Output the [X, Y] coordinate of the center of the cell containing the given text.  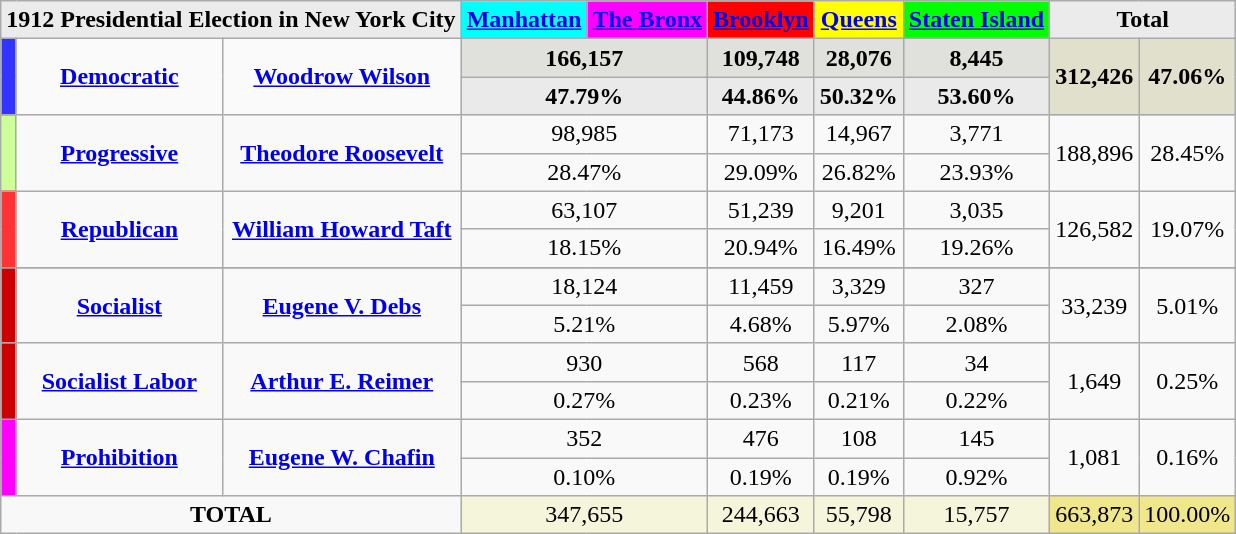
5.21% [584, 324]
1,649 [1094, 381]
108 [858, 438]
3,035 [976, 210]
Brooklyn [762, 20]
18.15% [584, 248]
1912 Presidential Election in New York City [231, 20]
William Howard Taft [342, 229]
352 [584, 438]
Theodore Roosevelt [342, 153]
19.07% [1188, 229]
117 [858, 362]
51,239 [762, 210]
9,201 [858, 210]
Woodrow Wilson [342, 77]
126,582 [1094, 229]
930 [584, 362]
53.60% [976, 96]
100.00% [1188, 515]
Eugene W. Chafin [342, 457]
TOTAL [231, 515]
55,798 [858, 515]
347,655 [584, 515]
Democratic [119, 77]
476 [762, 438]
Queens [858, 20]
28,076 [858, 58]
47.79% [584, 96]
166,157 [584, 58]
28.45% [1188, 153]
33,239 [1094, 305]
5.01% [1188, 305]
Socialist [119, 305]
15,757 [976, 515]
568 [762, 362]
109,748 [762, 58]
8,445 [976, 58]
0.21% [858, 400]
Eugene V. Debs [342, 305]
327 [976, 286]
2.08% [976, 324]
0.10% [584, 477]
34 [976, 362]
18,124 [584, 286]
312,426 [1094, 77]
19.26% [976, 248]
71,173 [762, 134]
26.82% [858, 172]
4.68% [762, 324]
145 [976, 438]
44.86% [762, 96]
1,081 [1094, 457]
188,896 [1094, 153]
0.22% [976, 400]
29.09% [762, 172]
63,107 [584, 210]
0.27% [584, 400]
Total [1143, 20]
Republican [119, 229]
5.97% [858, 324]
Arthur E. Reimer [342, 381]
47.06% [1188, 77]
Progressive [119, 153]
23.93% [976, 172]
Prohibition [119, 457]
28.47% [584, 172]
0.25% [1188, 381]
3,771 [976, 134]
98,985 [584, 134]
3,329 [858, 286]
50.32% [858, 96]
16.49% [858, 248]
244,663 [762, 515]
The Bronx [648, 20]
11,459 [762, 286]
Manhattan [524, 20]
0.16% [1188, 457]
0.92% [976, 477]
20.94% [762, 248]
663,873 [1094, 515]
Staten Island [976, 20]
14,967 [858, 134]
Socialist Labor [119, 381]
0.23% [762, 400]
